Provide the (X, Y) coordinate of the cell's center where the given text is located.  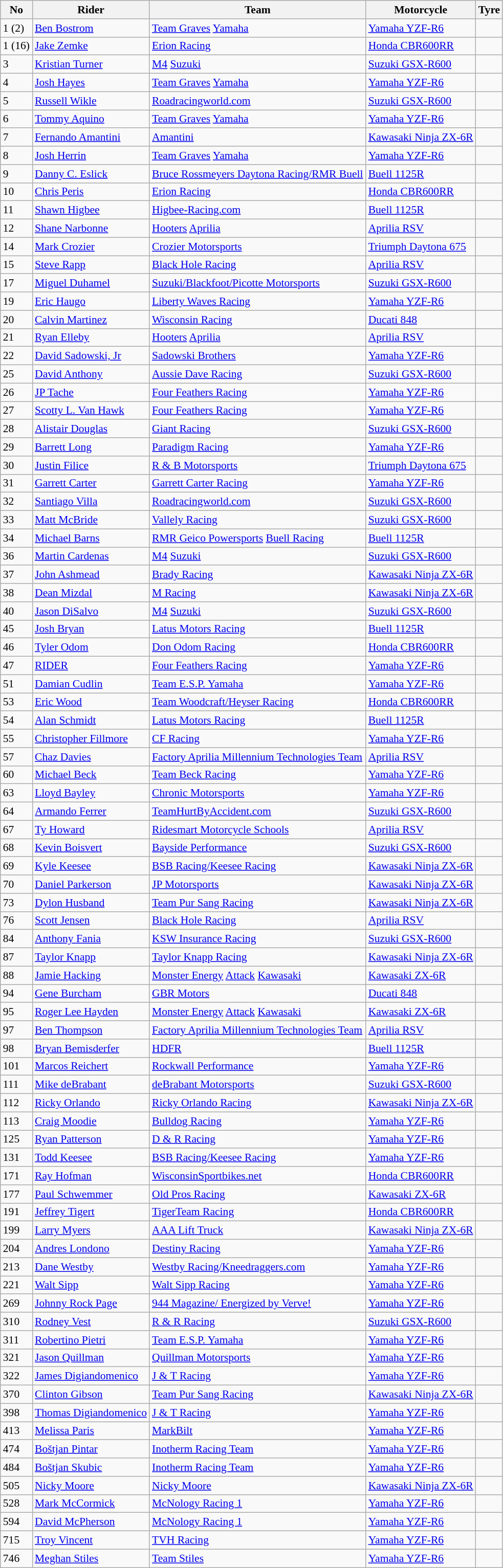
310 (16, 1321)
Miguel Duhamel (91, 283)
Anthony Fania (91, 939)
Marcos Reichert (91, 1066)
63 (16, 793)
Melissa Paris (91, 1431)
Larry Myers (91, 1230)
87 (16, 957)
Amantini (258, 138)
5 (16, 101)
Justin Filice (91, 465)
64 (16, 812)
Ben Thompson (91, 1030)
David Anthony (91, 374)
Damian Cudlin (91, 684)
95 (16, 1012)
Clinton Gibson (91, 1395)
12 (16, 229)
Vallely Racing (258, 520)
Chris Peris (91, 192)
269 (16, 1304)
113 (16, 1121)
Gene Burcham (91, 994)
Chronic Motorsports (258, 793)
73 (16, 903)
Mike deBrabant (91, 1085)
9 (16, 174)
Barrett Long (91, 447)
4 (16, 83)
213 (16, 1267)
57 (16, 757)
Ty Howard (91, 830)
Westby Racing/Kneedraggers.com (258, 1267)
Josh Bryan (91, 629)
David McPherson (91, 1522)
68 (16, 848)
7 (16, 138)
21 (16, 338)
Jamie Hacking (91, 975)
Taylor Knapp (91, 957)
Josh Hayes (91, 83)
98 (16, 1048)
RMR Geico Powersports Buell Racing (258, 538)
John Ashmead (91, 575)
Jake Zemke (91, 46)
15 (16, 265)
Scott Jensen (91, 921)
Jeffrey Tigert (91, 1212)
321 (16, 1358)
Garrett Carter Racing (258, 483)
Bulldog Racing (258, 1121)
Andres Londono (91, 1249)
8 (16, 155)
Rodney Vest (91, 1321)
Team Woodcraft/Heyser Racing (258, 702)
Eric Haugo (91, 301)
Team Stiles (258, 1558)
TVH Racing (258, 1540)
Suzuki/Blackfoot/Picotte Motorsports (258, 283)
1 (2) (16, 28)
Walt Sipp Racing (258, 1285)
HDFR (258, 1048)
67 (16, 830)
Chaz Davies (91, 757)
11 (16, 210)
Alistair Douglas (91, 429)
James Digiandomenico (91, 1376)
45 (16, 629)
Danny C. Eslick (91, 174)
84 (16, 939)
60 (16, 775)
JP Tache (91, 392)
20 (16, 320)
Brady Racing (258, 575)
TigerTeam Racing (258, 1212)
27 (16, 411)
32 (16, 502)
Destiny Racing (258, 1249)
GBR Motors (258, 994)
25 (16, 374)
Meghan Stiles (91, 1558)
177 (16, 1194)
Tyre (489, 10)
Martin Cardenas (91, 556)
22 (16, 356)
Team (258, 10)
111 (16, 1085)
944 Magazine/ Energized by Verve! (258, 1304)
Paul Schwemmer (91, 1194)
37 (16, 575)
Ray Hofman (91, 1176)
19 (16, 301)
Team Beck Racing (258, 775)
28 (16, 429)
Kevin Boisvert (91, 848)
Sadowski Brothers (258, 356)
594 (16, 1522)
204 (16, 1249)
370 (16, 1395)
Ben Bostrom (91, 28)
Garrett Carter (91, 483)
Dylon Husband (91, 903)
Walt Sipp (91, 1285)
36 (16, 556)
David Sadowski, Jr (91, 356)
KSW Insurance Racing (258, 939)
Ricky Orlando Racing (258, 1103)
M Racing (258, 593)
Josh Herrin (91, 155)
Kyle Keesee (91, 866)
Robertino Pietri (91, 1340)
528 (16, 1504)
97 (16, 1030)
505 (16, 1486)
311 (16, 1340)
Taylor Knapp Racing (258, 957)
Troy Vincent (91, 1540)
Eric Wood (91, 702)
Shawn Higbee (91, 210)
322 (16, 1376)
Matt McBride (91, 520)
TeamHurtByAccident.com (258, 812)
53 (16, 702)
Bruce Rossmeyers Daytona Racing/RMR Buell (258, 174)
6 (16, 119)
76 (16, 921)
125 (16, 1139)
Michael Beck (91, 775)
WisconsinSportbikes.net (258, 1176)
474 (16, 1449)
Calvin Martinez (91, 320)
Dean Mizdal (91, 593)
deBrabant Motorsports (258, 1085)
Giant Racing (258, 429)
484 (16, 1467)
131 (16, 1158)
Don Odom Racing (258, 647)
Aussie Dave Racing (258, 374)
AAA Lift Truck (258, 1230)
Russell Wikle (91, 101)
Armando Ferrer (91, 812)
413 (16, 1431)
221 (16, 1285)
Daniel Parkerson (91, 884)
3 (16, 64)
Ricky Orlando (91, 1103)
Ridesmart Motorcycle Schools (258, 830)
Scotty L. Van Hawk (91, 411)
RIDER (91, 666)
CF Racing (258, 738)
R & B Motorsports (258, 465)
171 (16, 1176)
31 (16, 483)
Mark McCormick (91, 1504)
10 (16, 192)
Shane Narbonne (91, 229)
Boštjan Skubic (91, 1467)
94 (16, 994)
Fernando Amantini (91, 138)
40 (16, 611)
Quillman Motorsports (258, 1358)
Jason Quillman (91, 1358)
199 (16, 1230)
Todd Keesee (91, 1158)
398 (16, 1413)
Bryan Bemisderfer (91, 1048)
R & R Racing (258, 1321)
JP Motorsports (258, 884)
191 (16, 1212)
Old Pros Racing (258, 1194)
47 (16, 666)
46 (16, 647)
Ryan Elleby (91, 338)
54 (16, 721)
Jason DiSalvo (91, 611)
26 (16, 392)
Paradigm Racing (258, 447)
51 (16, 684)
112 (16, 1103)
29 (16, 447)
30 (16, 465)
88 (16, 975)
Alan Schmidt (91, 721)
Rockwall Performance (258, 1066)
Wisconsin Racing (258, 320)
Steve Rapp (91, 265)
No (16, 10)
101 (16, 1066)
Higbee-Racing.com (258, 210)
Michael Barns (91, 538)
Ryan Patterson (91, 1139)
Kristian Turner (91, 64)
Liberty Waves Racing (258, 301)
Santiago Villa (91, 502)
Crozier Motorsports (258, 247)
14 (16, 247)
Mark Crozier (91, 247)
38 (16, 593)
D & R Racing (258, 1139)
34 (16, 538)
Dane Westby (91, 1267)
1 (16) (16, 46)
33 (16, 520)
Roger Lee Hayden (91, 1012)
715 (16, 1540)
Motorcycle (421, 10)
Bayside Performance (258, 848)
Rider (91, 10)
Christopher Fillmore (91, 738)
Thomas Digiandomenico (91, 1413)
Lloyd Bayley (91, 793)
Tyler Odom (91, 647)
17 (16, 283)
Boštjan Pintar (91, 1449)
69 (16, 866)
746 (16, 1558)
70 (16, 884)
MarkBilt (258, 1431)
Craig Moodie (91, 1121)
Johnny Rock Page (91, 1304)
55 (16, 738)
Tommy Aquino (91, 119)
